Determine the (x, y) coordinate at the center of the cell enclosing the given text.  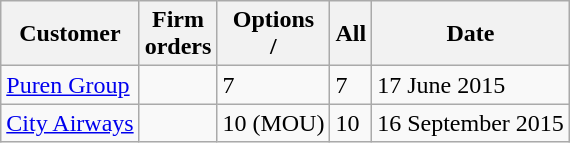
City Airways (70, 123)
16 September 2015 (471, 123)
Customer (70, 34)
Puren Group (70, 85)
All (351, 34)
Firmorders (178, 34)
Date (471, 34)
Options/ (274, 34)
10 (351, 123)
17 June 2015 (471, 85)
10 (MOU) (274, 123)
